Output the (X, Y) coordinate of the center of the cell containing the given text.  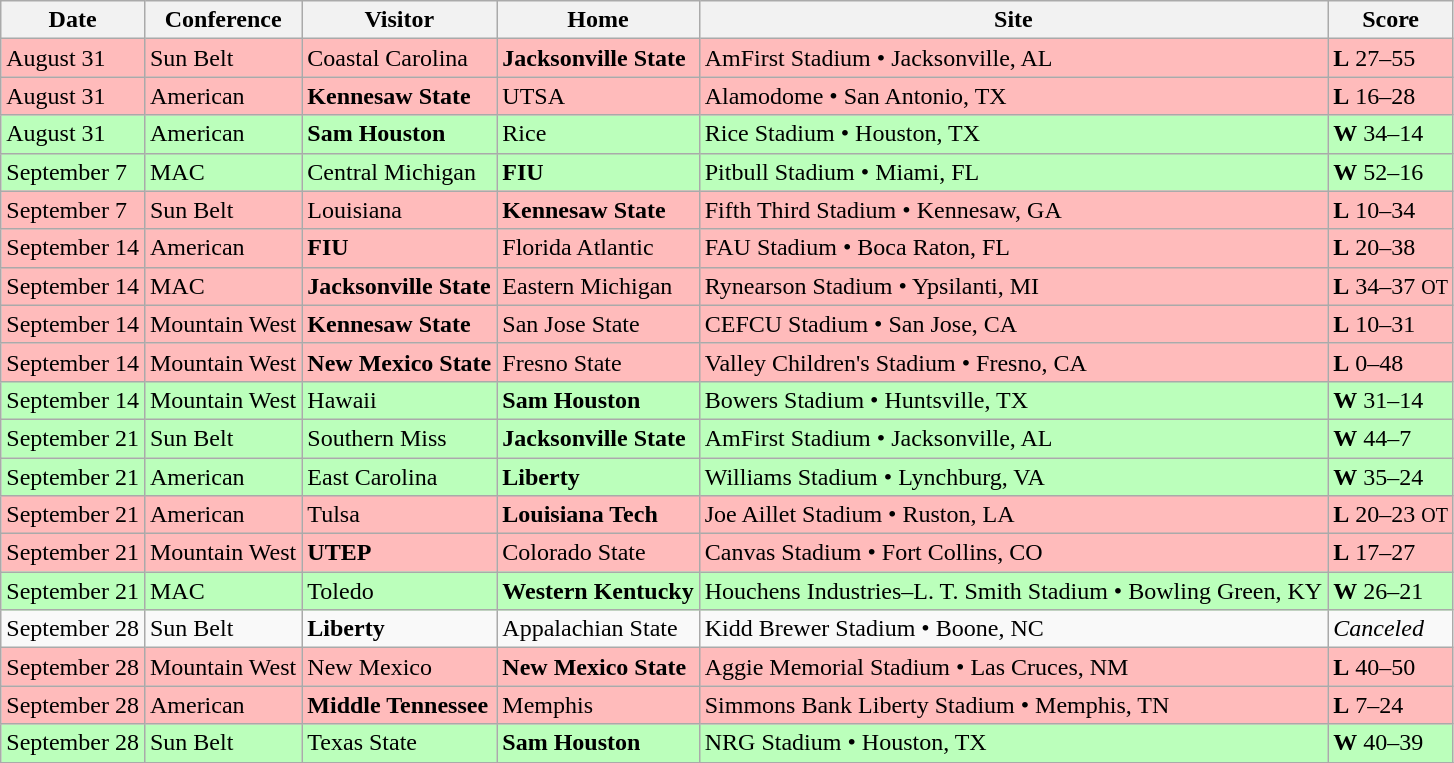
Alamodome • San Antonio, TX (1014, 96)
Pitbull Stadium • Miami, FL (1014, 172)
W 52–16 (1391, 172)
Middle Tennessee (400, 705)
Bowers Stadium • Huntsville, TX (1014, 400)
W 31–14 (1391, 400)
Memphis (598, 705)
Date (73, 20)
Visitor (400, 20)
L 10–34 (1391, 210)
Simmons Bank Liberty Stadium • Memphis, TN (1014, 705)
Fresno State (598, 362)
Joe Aillet Stadium • Ruston, LA (1014, 515)
Western Kentucky (598, 591)
L 16–28 (1391, 96)
L 20–23 OT (1391, 515)
L 0–48 (1391, 362)
Canvas Stadium • Fort Collins, CO (1014, 553)
Texas State (400, 743)
Louisiana (400, 210)
Houchens Industries–L. T. Smith Stadium • Bowling Green, KY (1014, 591)
Rice Stadium • Houston, TX (1014, 134)
Kidd Brewer Stadium • Boone, NC (1014, 629)
L 10–31 (1391, 324)
L 20–38 (1391, 248)
W 40–39 (1391, 743)
W 35–24 (1391, 477)
Southern Miss (400, 438)
Home (598, 20)
Eastern Michigan (598, 286)
Rice (598, 134)
W 44–7 (1391, 438)
L 27–55 (1391, 58)
UTSA (598, 96)
Williams Stadium • Lynchburg, VA (1014, 477)
Conference (222, 20)
Louisiana Tech (598, 515)
Valley Children's Stadium • Fresno, CA (1014, 362)
New Mexico (400, 667)
East Carolina (400, 477)
Colorado State (598, 553)
CEFCU Stadium • San Jose, CA (1014, 324)
Canceled (1391, 629)
L 34–37 OT (1391, 286)
Toledo (400, 591)
W 26–21 (1391, 591)
Hawaii (400, 400)
NRG Stadium • Houston, TX (1014, 743)
Appalachian State (598, 629)
W 34–14 (1391, 134)
San Jose State (598, 324)
Rynearson Stadium • Ypsilanti, MI (1014, 286)
L 40–50 (1391, 667)
Central Michigan (400, 172)
FAU Stadium • Boca Raton, FL (1014, 248)
UTEP (400, 553)
Tulsa (400, 515)
Florida Atlantic (598, 248)
Coastal Carolina (400, 58)
Fifth Third Stadium • Kennesaw, GA (1014, 210)
Score (1391, 20)
L 7–24 (1391, 705)
L 17–27 (1391, 553)
Aggie Memorial Stadium • Las Cruces, NM (1014, 667)
Site (1014, 20)
